Return [x, y] of the center of cell containing provided text 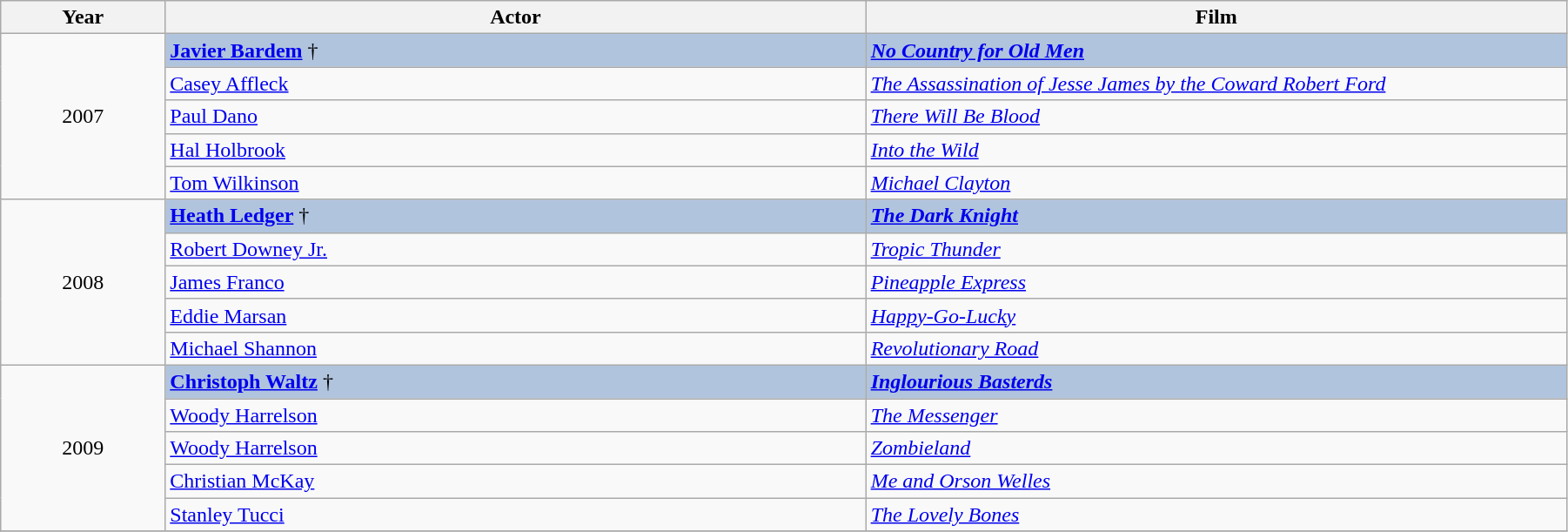
Inglourious Basterds [1216, 381]
Happy-Go-Lucky [1216, 315]
Michael Shannon [515, 348]
Me and Orson Welles [1216, 481]
Christoph Waltz † [515, 381]
Pineapple Express [1216, 282]
Paul Dano [515, 117]
Javier Bardem † [515, 51]
Heath Ledger † [515, 216]
Robert Downey Jr. [515, 249]
Stanley Tucci [515, 515]
There Will Be Blood [1216, 117]
2008 [84, 282]
Revolutionary Road [1216, 348]
Actor [515, 17]
James Franco [515, 282]
No Country for Old Men [1216, 51]
Zombieland [1216, 448]
The Messenger [1216, 415]
The Dark Knight [1216, 216]
Michael Clayton [1216, 183]
Into the Wild [1216, 150]
Film [1216, 17]
Christian McKay [515, 481]
Year [84, 17]
2009 [84, 448]
Eddie Marsan [515, 315]
2007 [84, 117]
The Assassination of Jesse James by the Coward Robert Ford [1216, 84]
Hal Holbrook [515, 150]
Tom Wilkinson [515, 183]
Tropic Thunder [1216, 249]
The Lovely Bones [1216, 515]
Casey Affleck [515, 84]
